Provide the (x, y) coordinate of the cell's center where the given text is located.  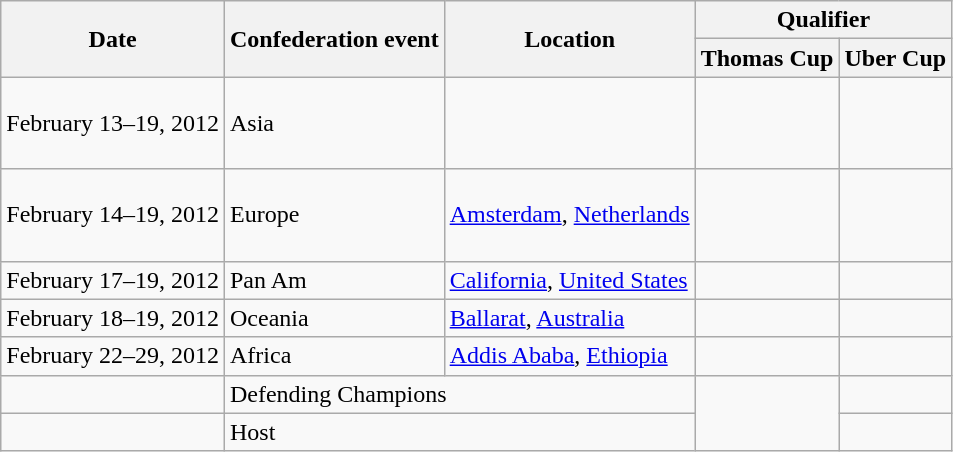
Confederation event (334, 39)
February 13–19, 2012 (113, 123)
February 18–19, 2012 (113, 318)
Africa (334, 356)
February 22–29, 2012 (113, 356)
Defending Champions (460, 394)
Oceania (334, 318)
California, United States (570, 280)
February 14–19, 2012 (113, 215)
Thomas Cup (767, 58)
Europe (334, 215)
Uber Cup (896, 58)
Amsterdam, Netherlands (570, 215)
Ballarat, Australia (570, 318)
Pan Am (334, 280)
February 17–19, 2012 (113, 280)
Date (113, 39)
Location (570, 39)
Addis Ababa, Ethiopia (570, 356)
Host (460, 432)
Asia (334, 123)
Qualifier (823, 20)
